Extract the [x, y] coordinate from the center of the cell holding the provided text.  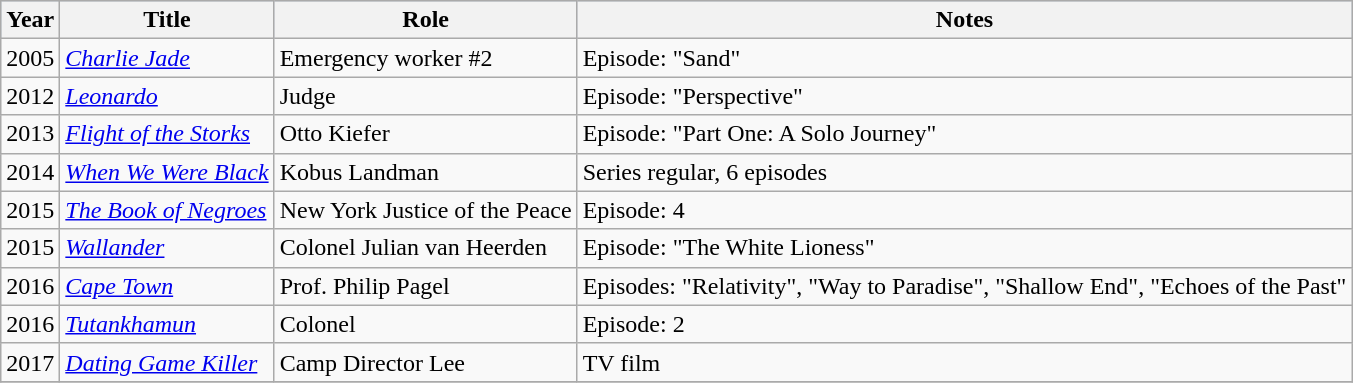
2012 [30, 96]
Episode: 2 [964, 324]
Dating Game Killer [167, 362]
Notes [964, 20]
TV film [964, 362]
Kobus Landman [426, 172]
2014 [30, 172]
Judge [426, 96]
Emergency worker #2 [426, 58]
Title [167, 20]
Tutankhamun [167, 324]
The Book of Negroes [167, 210]
Role [426, 20]
Wallander [167, 248]
Prof. Philip Pagel [426, 286]
New York Justice of the Peace [426, 210]
2013 [30, 134]
Leonardo [167, 96]
Otto Kiefer [426, 134]
Camp Director Lee [426, 362]
When We Were Black [167, 172]
Episode: "Part One: A Solo Journey" [964, 134]
Episode: "Sand" [964, 58]
Episode: "Perspective" [964, 96]
2017 [30, 362]
Colonel Julian van Heerden [426, 248]
Episode: "The White Lioness" [964, 248]
2005 [30, 58]
Episodes: "Relativity", "Way to Paradise", "Shallow End", "Echoes of the Past" [964, 286]
Series regular, 6 episodes [964, 172]
Colonel [426, 324]
Year [30, 20]
Flight of the Storks [167, 134]
Cape Town [167, 286]
Charlie Jade [167, 58]
Episode: 4 [964, 210]
